Search for the cell housing the specified text and yield its (X, Y) center coordinate. 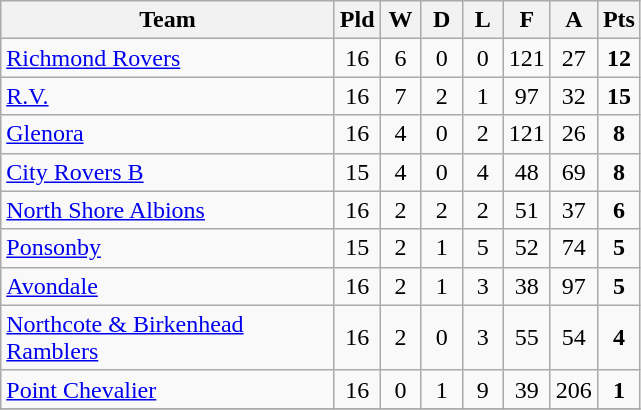
69 (574, 172)
Northcote & Birkenhead Ramblers (168, 338)
39 (526, 389)
Point Chevalier (168, 389)
51 (526, 210)
D (442, 20)
52 (526, 248)
32 (574, 96)
Richmond Rovers (168, 58)
W (400, 20)
74 (574, 248)
Ponsonby (168, 248)
F (526, 20)
38 (526, 286)
Glenora (168, 134)
Team (168, 20)
Pts (618, 20)
37 (574, 210)
7 (400, 96)
27 (574, 58)
L (482, 20)
R.V. (168, 96)
A (574, 20)
North Shore Albions (168, 210)
54 (574, 338)
26 (574, 134)
55 (526, 338)
9 (482, 389)
12 (618, 58)
48 (526, 172)
Pld (357, 20)
Avondale (168, 286)
City Rovers B (168, 172)
206 (574, 389)
